Detect which cell encompasses the target text, then output its [x, y] center coordinate. 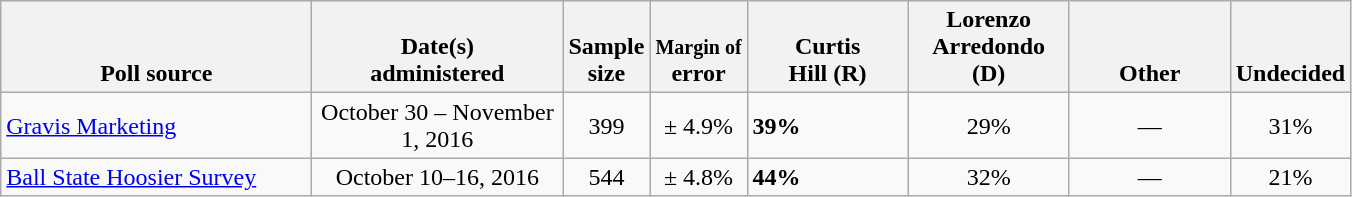
544 [606, 177]
October 10–16, 2016 [438, 177]
21% [1290, 177]
29% [988, 126]
± 4.8% [698, 177]
Poll source [156, 47]
Ball State Hoosier Survey [156, 177]
October 30 – November 1, 2016 [438, 126]
Samplesize [606, 47]
44% [828, 177]
Margin oferror [698, 47]
Date(s)administered [438, 47]
399 [606, 126]
± 4.9% [698, 126]
LorenzoArredondo (D) [988, 47]
31% [1290, 126]
Undecided [1290, 47]
Gravis Marketing [156, 126]
CurtisHill (R) [828, 47]
39% [828, 126]
Other [1150, 47]
32% [988, 177]
